Scan for the cell matching the given text and deliver its [X, Y] coordinate at center. 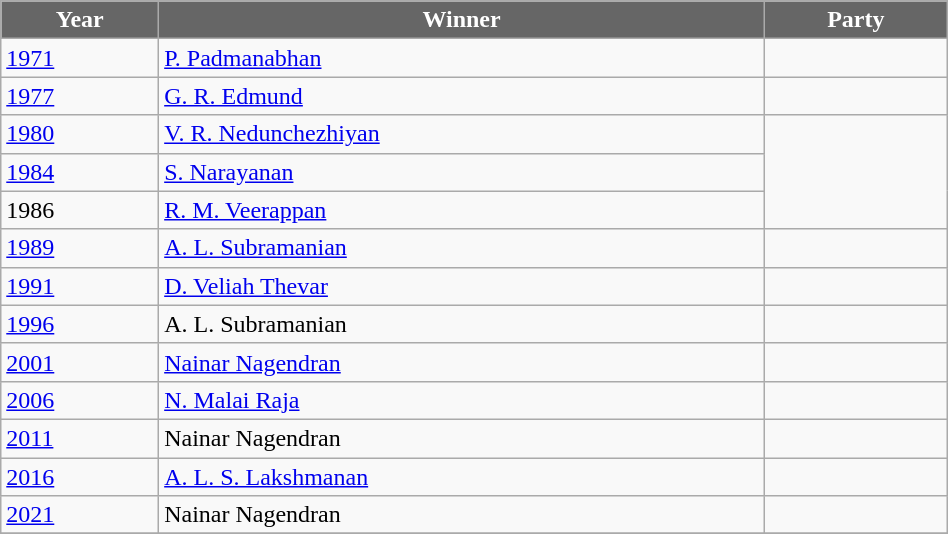
Year [80, 20]
P. Padmanabhan [462, 58]
1980 [80, 134]
N. Malai Raja [462, 400]
2011 [80, 438]
2021 [80, 515]
1989 [80, 248]
2001 [80, 362]
1971 [80, 58]
V. R. Nedunchezhiyan [462, 134]
S. Narayanan [462, 172]
1984 [80, 172]
1977 [80, 96]
2006 [80, 400]
Party [856, 20]
Winner [462, 20]
D. Veliah Thevar [462, 286]
2016 [80, 477]
R. M. Veerappan [462, 210]
1986 [80, 210]
1991 [80, 286]
A. L. S. Lakshmanan [462, 477]
G. R. Edmund [462, 96]
1996 [80, 324]
